From the cell containing the given text, extract its center point as [x, y] coordinate. 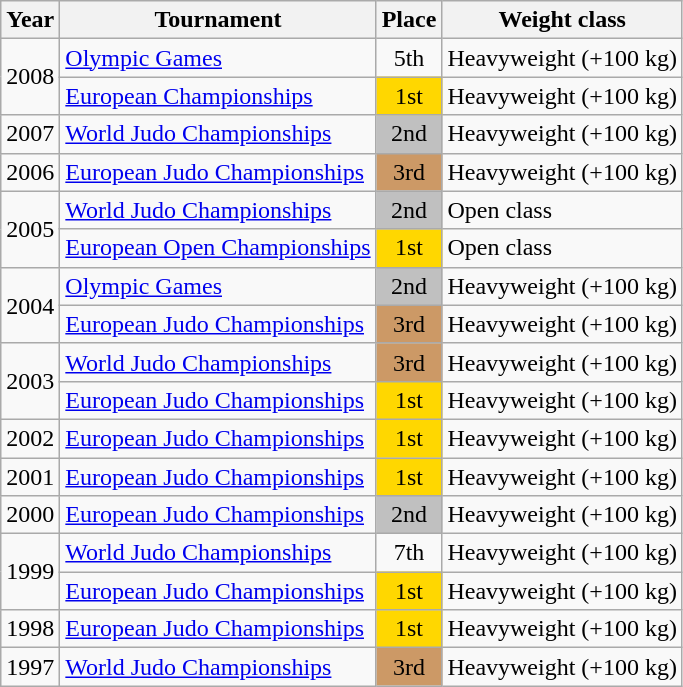
Place [409, 20]
2003 [30, 381]
5th [409, 58]
2000 [30, 515]
2005 [30, 229]
2001 [30, 477]
2006 [30, 172]
Weight class [562, 20]
1999 [30, 572]
1997 [30, 667]
7th [409, 553]
European Championships [218, 96]
1998 [30, 629]
2008 [30, 77]
European Open Championships [218, 248]
2004 [30, 305]
2007 [30, 134]
Tournament [218, 20]
2002 [30, 438]
Year [30, 20]
